Determine the [x, y] coordinate at the center of the cell enclosing the given text.  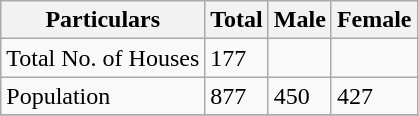
177 [237, 58]
Male [300, 20]
Total No. of Houses [103, 58]
Total [237, 20]
Population [103, 96]
Female [374, 20]
877 [237, 96]
427 [374, 96]
450 [300, 96]
Particulars [103, 20]
